Determine the (x, y) coordinate at the center of the cell enclosing the given text.  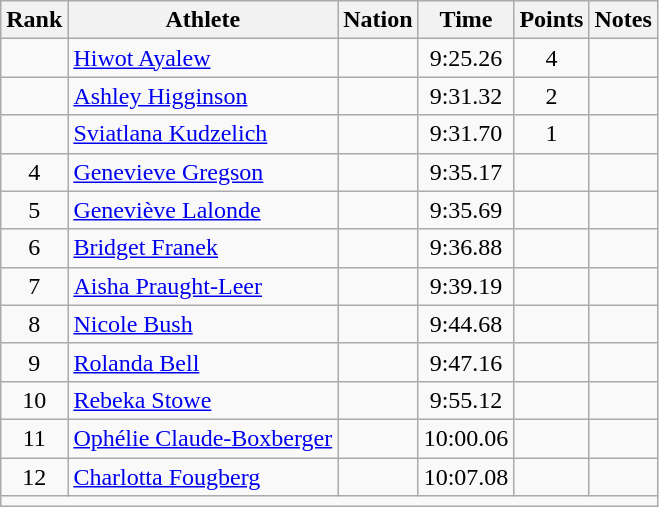
9:35.69 (466, 210)
Hiwot Ayalew (203, 58)
9:31.32 (466, 96)
Notes (623, 20)
Ophélie Claude-Boxberger (203, 438)
12 (34, 477)
9:25.26 (466, 58)
9:31.70 (466, 134)
9 (34, 362)
Nicole Bush (203, 324)
Ashley Higginson (203, 96)
9:39.19 (466, 286)
10:00.06 (466, 438)
Time (466, 20)
9:55.12 (466, 400)
Rolanda Bell (203, 362)
Bridget Franek (203, 248)
10:07.08 (466, 477)
10 (34, 400)
9:35.17 (466, 172)
Rank (34, 20)
7 (34, 286)
11 (34, 438)
9:44.68 (466, 324)
Aisha Praught-Leer (203, 286)
Nation (378, 20)
5 (34, 210)
9:47.16 (466, 362)
Rebeka Stowe (203, 400)
6 (34, 248)
Points (552, 20)
Genevieve Gregson (203, 172)
2 (552, 96)
8 (34, 324)
9:36.88 (466, 248)
Athlete (203, 20)
Charlotta Fougberg (203, 477)
Sviatlana Kudzelich (203, 134)
Geneviève Lalonde (203, 210)
1 (552, 134)
